From the cell containing the given text, extract its center point as [X, Y] coordinate. 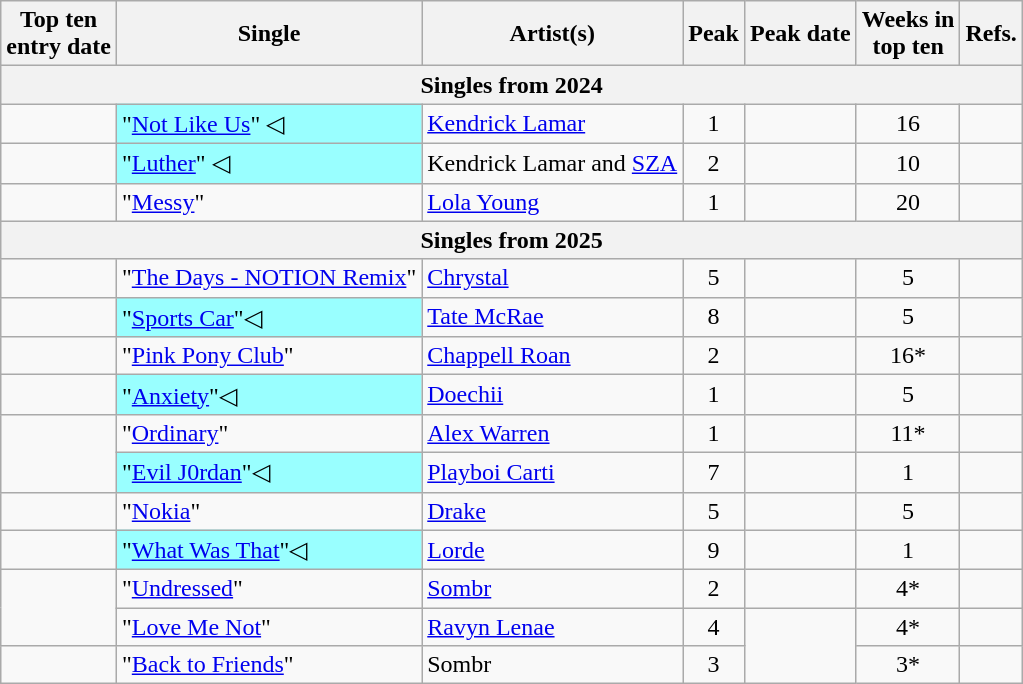
10 [908, 163]
Ravyn Lenae [552, 627]
Chappell Roan [552, 356]
"Undressed" [268, 589]
"Not Like Us" ◁ [268, 124]
"The Days - NOTION Remix" [268, 278]
"Messy" [268, 202]
"Luther" ◁ [268, 163]
Chrystal [552, 278]
"Anxiety"◁ [268, 395]
16 [908, 124]
"Pink Pony Club" [268, 356]
3 [714, 665]
Weeks in top ten [908, 34]
8 [714, 317]
Refs. [991, 34]
4 [714, 627]
"Love Me Not" [268, 627]
7 [714, 472]
"What Was That"◁ [268, 550]
"Ordinary" [268, 433]
Tate McRae [552, 317]
Alex Warren [552, 433]
Kendrick Lamar [552, 124]
Doechii [552, 395]
Peak [714, 34]
Playboi Carti [552, 472]
"Back to Friends" [268, 665]
"Evil J0rdan"◁ [268, 472]
Lorde [552, 550]
3* [908, 665]
9 [714, 550]
Drake [552, 511]
Artist(s) [552, 34]
"Nokia" [268, 511]
11* [908, 433]
20 [908, 202]
Lola Young [552, 202]
Peak date [800, 34]
Top tenentry date [59, 34]
Singles from 2025 [512, 240]
"Sports Car"◁ [268, 317]
Single [268, 34]
16* [908, 356]
Singles from 2024 [512, 85]
Kendrick Lamar and SZA [552, 163]
